Provide the [X, Y] coordinate of the cell's center where the given text is located.  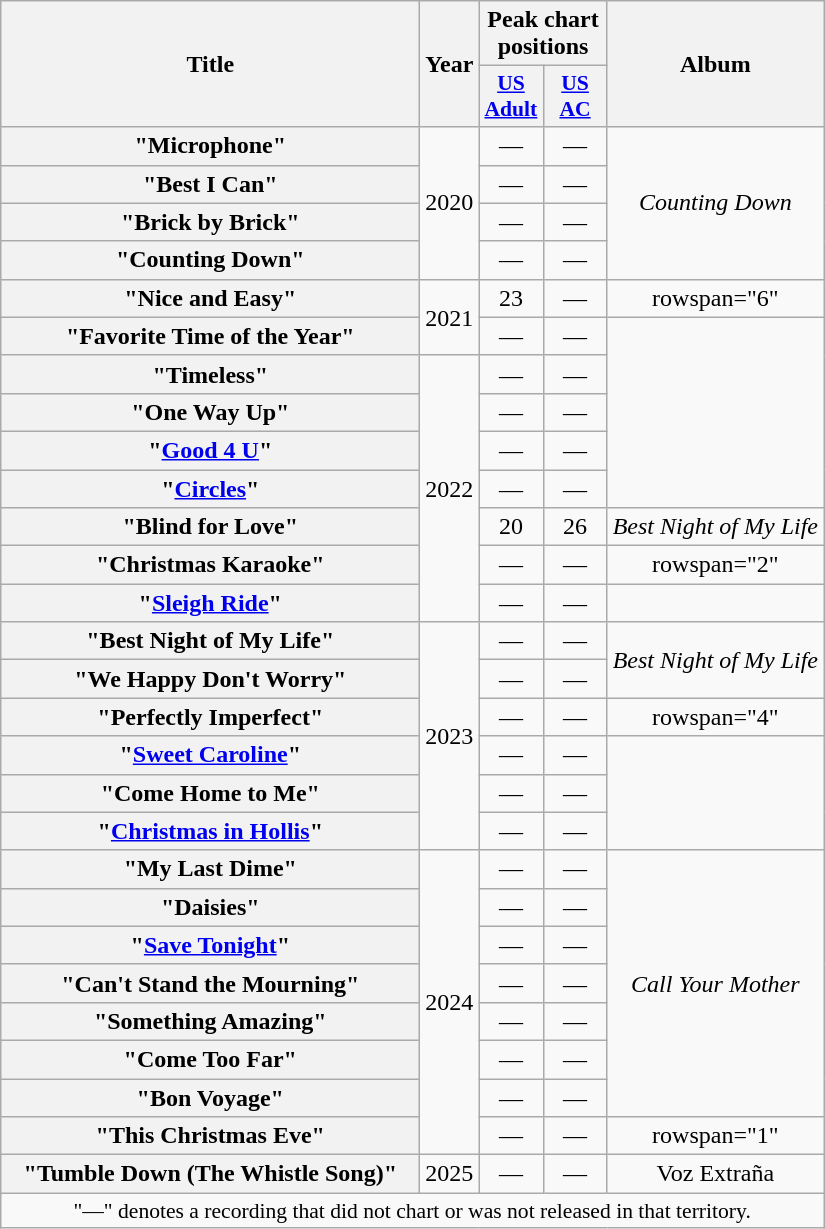
23 [511, 298]
"Sweet Caroline" [210, 755]
Voz Extraña [715, 1174]
"Timeless" [210, 374]
"Bon Voyage" [210, 1097]
"We Happy Don't Worry" [210, 679]
20 [511, 527]
2022 [450, 488]
"My Last Dime" [210, 869]
"One Way Up" [210, 412]
rowspan="1" [715, 1136]
Album [715, 64]
26 [575, 527]
"Come Too Far" [210, 1059]
Title [210, 64]
"Christmas Karaoke" [210, 565]
2023 [450, 736]
"Brick by Brick" [210, 222]
"Daisies" [210, 907]
"Blind for Love" [210, 527]
"Circles" [210, 489]
rowspan="2" [715, 565]
Year [450, 64]
US AC [575, 96]
"Good 4 U" [210, 450]
"Come Home to Me" [210, 793]
2025 [450, 1174]
"Save Tonight" [210, 945]
"This Christmas Eve" [210, 1136]
"Favorite Time of the Year" [210, 336]
"Something Amazing" [210, 1021]
"Sleigh Ride" [210, 603]
Call Your Mother [715, 983]
"—" denotes a recording that did not chart or was not released in that territory. [412, 1211]
"Christmas in Hollis" [210, 831]
rowspan="4" [715, 717]
rowspan="6" [715, 298]
"Counting Down" [210, 260]
2020 [450, 203]
"Perfectly Imperfect" [210, 717]
Counting Down [715, 203]
"Tumble Down (The Whistle Song)" [210, 1174]
2021 [450, 317]
"Microphone" [210, 146]
"Can't Stand the Mourning" [210, 983]
"Nice and Easy" [210, 298]
USAdult [511, 96]
"Best I Can" [210, 184]
Peak chart positions [543, 34]
2024 [450, 1002]
"Best Night of My Life" [210, 641]
